Return the (X, Y) coordinate for the center point of the cell that contains the specified text.  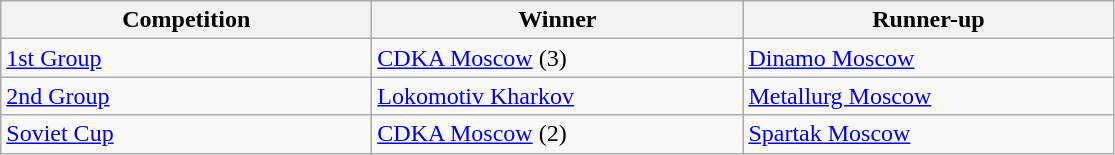
CDKA Moscow (2) (558, 134)
Competition (186, 20)
Winner (558, 20)
2nd Group (186, 96)
Soviet Cup (186, 134)
Metallurg Moscow (928, 96)
1st Group (186, 58)
Runner-up (928, 20)
Lokomotiv Kharkov (558, 96)
Spartak Moscow (928, 134)
CDKA Moscow (3) (558, 58)
Dinamo Moscow (928, 58)
